Provide the (X, Y) coordinate of the cell's center where the given text is located.  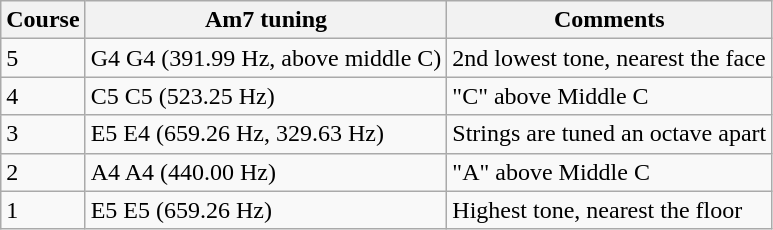
Course (43, 20)
Am7 tuning (266, 20)
5 (43, 58)
4 (43, 96)
E5 E4 (659.26 Hz, 329.63 Hz) (266, 134)
2nd lowest tone, nearest the face (610, 58)
Comments (610, 20)
G4 G4 (391.99 Hz, above middle C) (266, 58)
"C" above Middle C (610, 96)
Highest tone, nearest the floor (610, 210)
"A" above Middle C (610, 172)
2 (43, 172)
A4 A4 (440.00 Hz) (266, 172)
C5 C5 (523.25 Hz) (266, 96)
E5 E5 (659.26 Hz) (266, 210)
3 (43, 134)
1 (43, 210)
Strings are tuned an octave apart (610, 134)
